Return [x, y] of the center of cell containing provided text 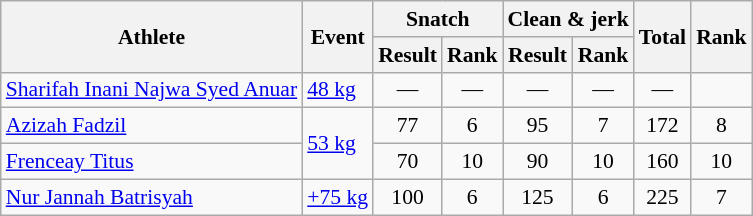
125 [538, 197]
Frenceay Titus [152, 162]
70 [408, 162]
Nur Jannah Batrisyah [152, 197]
53 kg [338, 144]
172 [662, 126]
Snatch [438, 19]
Event [338, 36]
Azizah Fadzil [152, 126]
160 [662, 162]
Clean & jerk [568, 19]
225 [662, 197]
48 kg [338, 90]
100 [408, 197]
77 [408, 126]
8 [722, 126]
Sharifah Inani Najwa Syed Anuar [152, 90]
90 [538, 162]
Total [662, 36]
Athlete [152, 36]
95 [538, 126]
+75 kg [338, 197]
